Determine the [x, y] coordinate at the center of the cell enclosing the given text.  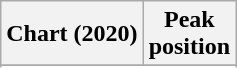
Peakposition [189, 34]
Chart (2020) [72, 34]
